Pinpoint the cell where the given text exists, returning its (X, Y) midpoint coordinate. 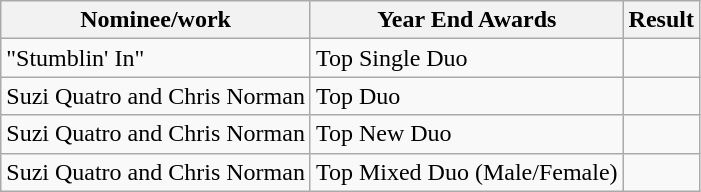
Top Duo (466, 96)
Year End Awards (466, 20)
Top New Duo (466, 134)
Nominee/work (156, 20)
Result (661, 20)
"Stumblin' In" (156, 58)
Top Mixed Duo (Male/Female) (466, 172)
Top Single Duo (466, 58)
